Return [x, y] of the center of cell containing provided text 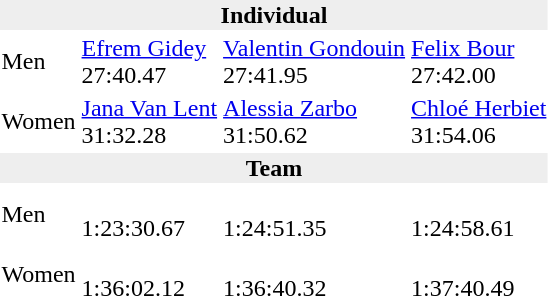
Alessia Zarbo31:50.62 [314, 122]
1:24:51.35 [314, 214]
1:23:30.67 [150, 214]
Valentin Gondouin27:41.95 [314, 62]
Chloé Herbiet31:54.06 [479, 122]
Felix Bour27:42.00 [479, 62]
Women [38, 122]
Jana Van Lent31:32.28 [150, 122]
Individual [274, 15]
Team [274, 168]
1:24:58.61 [479, 214]
Efrem Gidey27:40.47 [150, 62]
